Locate the cell with the specified text and output its [x, y] center coordinate. 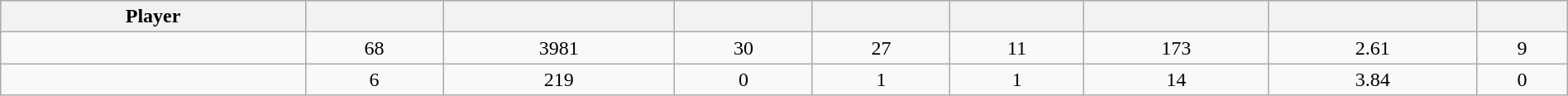
3.84 [1373, 79]
14 [1176, 79]
3981 [559, 48]
2.61 [1373, 48]
27 [881, 48]
11 [1017, 48]
68 [374, 48]
6 [374, 79]
30 [743, 48]
173 [1176, 48]
219 [559, 79]
Player [154, 17]
9 [1523, 48]
